Output the (X, Y) coordinate of the center of the cell containing the given text.  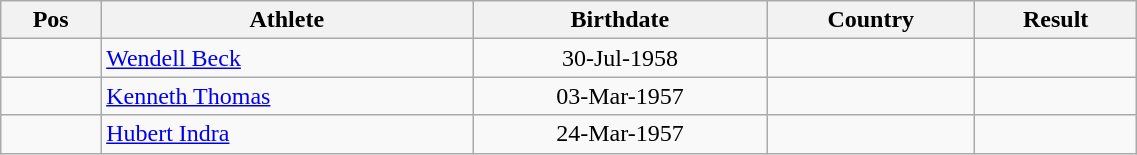
Birthdate (620, 20)
Athlete (287, 20)
24-Mar-1957 (620, 134)
03-Mar-1957 (620, 96)
Hubert Indra (287, 134)
Result (1056, 20)
Country (871, 20)
Pos (51, 20)
Kenneth Thomas (287, 96)
30-Jul-1958 (620, 58)
Wendell Beck (287, 58)
